Identify which cell holds the provided text, then report its (X, Y) central coordinate. 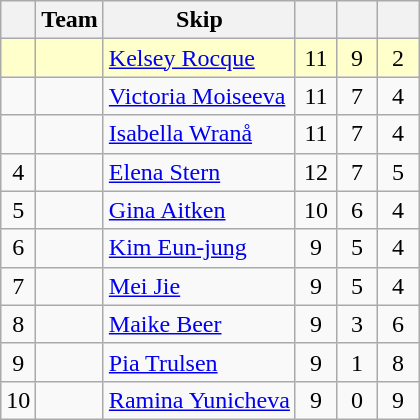
Skip (199, 20)
Maike Beer (199, 324)
12 (316, 172)
Isabella Wranå (199, 134)
1 (358, 362)
Ramina Yunicheva (199, 400)
Victoria Moiseeva (199, 96)
0 (358, 400)
2 (398, 58)
Team (70, 20)
Mei Jie (199, 286)
Kim Eun-jung (199, 248)
3 (358, 324)
Gina Aitken (199, 210)
Pia Trulsen (199, 362)
Elena Stern (199, 172)
Kelsey Rocque (199, 58)
